Scan for the cell matching the given text and deliver its [x, y] coordinate at center. 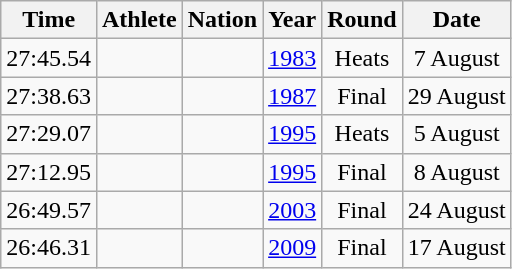
2009 [292, 248]
1983 [292, 58]
27:12.95 [49, 172]
27:29.07 [49, 134]
27:45.54 [49, 58]
5 August [456, 134]
Athlete [139, 20]
8 August [456, 172]
Date [456, 20]
Time [49, 20]
7 August [456, 58]
Round [362, 20]
29 August [456, 96]
27:38.63 [49, 96]
26:49.57 [49, 210]
24 August [456, 210]
1987 [292, 96]
2003 [292, 210]
Year [292, 20]
26:46.31 [49, 248]
17 August [456, 248]
Nation [222, 20]
